Scan for the cell matching the given text and deliver its [X, Y] coordinate at center. 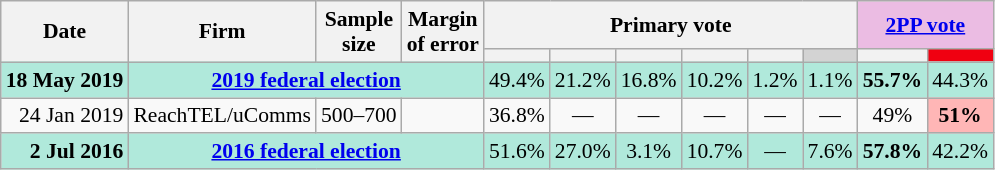
49.4% [517, 80]
7.6% [830, 152]
ReachTEL/uComms [222, 116]
51% [960, 116]
27.0% [583, 152]
10.2% [715, 80]
55.7% [892, 80]
3.1% [649, 152]
51.6% [517, 152]
2PP vote [926, 25]
2 Jul 2016 [65, 152]
16.8% [649, 80]
49% [892, 116]
2016 federal election [306, 152]
44.3% [960, 80]
21.2% [583, 80]
57.8% [892, 152]
Date [65, 32]
18 May 2019 [65, 80]
36.8% [517, 116]
1.1% [830, 80]
2019 federal election [306, 80]
1.2% [774, 80]
10.7% [715, 152]
42.2% [960, 152]
Firm [222, 32]
Samplesize [359, 32]
Primary vote [671, 25]
500–700 [359, 116]
Marginof error [443, 32]
24 Jan 2019 [65, 116]
